Search for the cell housing the specified text and yield its [x, y] center coordinate. 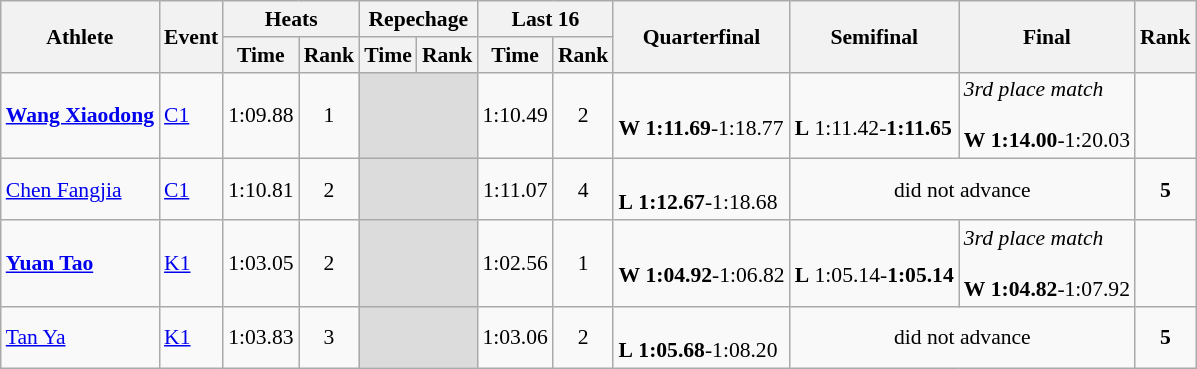
L 1:05.14-1:05.14 [874, 264]
Last 16 [545, 19]
1:09.88 [260, 116]
W 1:04.92-1:06.82 [701, 264]
3rd place matchW 1:04.82-1:07.92 [1047, 264]
3rd place matchW 1:14.00-1:20.03 [1047, 116]
1:03.83 [260, 338]
L 1:11.42-1:11.65 [874, 116]
Repechage [418, 19]
L 1:12.67-1:18.68 [701, 190]
Chen Fangjia [80, 190]
W 1:11.69-1:18.77 [701, 116]
1:02.56 [514, 264]
Event [191, 36]
1:03.05 [260, 264]
Semifinal [874, 36]
1:11.07 [514, 190]
Heats [291, 19]
Tan Ya [80, 338]
Final [1047, 36]
1:10.81 [260, 190]
3 [330, 338]
Yuan Tao [80, 264]
1:03.06 [514, 338]
Quarterfinal [701, 36]
Athlete [80, 36]
4 [584, 190]
Wang Xiaodong [80, 116]
L 1:05.68-1:08.20 [701, 338]
1:10.49 [514, 116]
